Find where the given text appears and provide that cell's center as (X, Y) coordinate. 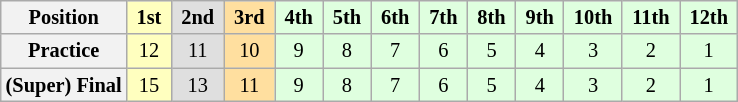
Position (64, 17)
4th (299, 17)
1st (150, 17)
13 (198, 85)
(Super) Final (64, 85)
3rd (249, 17)
10 (249, 51)
12th (709, 17)
9th (540, 17)
11th (650, 17)
15 (150, 85)
10th (593, 17)
6th (395, 17)
7th (443, 17)
12 (150, 51)
5th (347, 17)
8th (491, 17)
Practice (64, 51)
2nd (198, 17)
